Locate the cell with the specified text and output its [x, y] center coordinate. 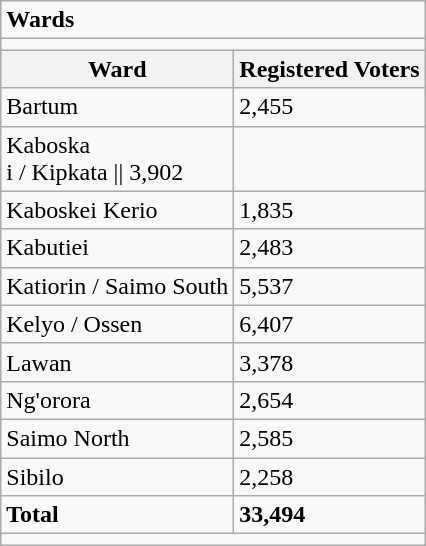
Sibilo [118, 477]
Saimo North [118, 438]
Katiorin / Saimo South [118, 286]
2,483 [330, 248]
6,407 [330, 324]
Ng'orora [118, 400]
3,378 [330, 362]
2,585 [330, 438]
Lawan [118, 362]
Kelyo / Ossen [118, 324]
1,835 [330, 210]
Wards [213, 20]
Ward [118, 69]
2,455 [330, 107]
2,654 [330, 400]
Kaboskei Kerio [118, 210]
5,537 [330, 286]
Kabutiei [118, 248]
2,258 [330, 477]
Bartum [118, 107]
Kaboskai / Kipkata || 3,902 [118, 158]
Total [118, 515]
Registered Voters [330, 69]
33,494 [330, 515]
